Pinpoint the cell where the given text exists, returning its [X, Y] midpoint coordinate. 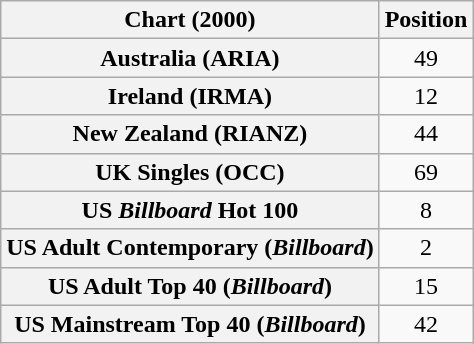
12 [426, 96]
UK Singles (OCC) [190, 172]
49 [426, 58]
US Adult Top 40 (Billboard) [190, 286]
69 [426, 172]
8 [426, 210]
US Adult Contemporary (Billboard) [190, 248]
42 [426, 324]
Australia (ARIA) [190, 58]
Ireland (IRMA) [190, 96]
2 [426, 248]
Chart (2000) [190, 20]
US Mainstream Top 40 (Billboard) [190, 324]
44 [426, 134]
New Zealand (RIANZ) [190, 134]
US Billboard Hot 100 [190, 210]
15 [426, 286]
Position [426, 20]
